Determine the (X, Y) coordinate at the center of the cell enclosing the given text.  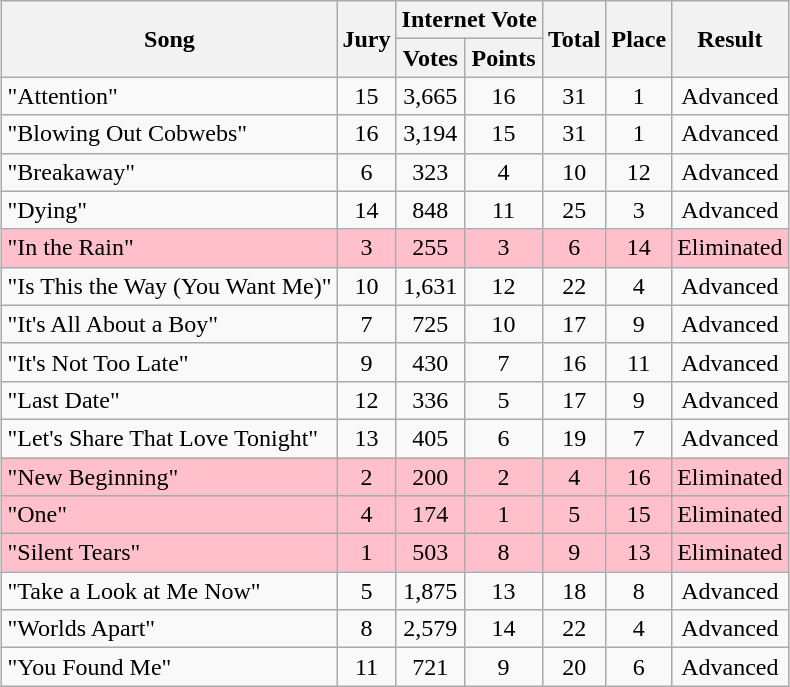
"Dying" (170, 210)
"Let's Share That Love Tonight" (170, 438)
"Attention" (170, 96)
430 (430, 362)
725 (430, 324)
"Take a Look at Me Now" (170, 591)
25 (574, 210)
"New Beginning" (170, 477)
"Worlds Apart" (170, 629)
405 (430, 438)
"You Found Me" (170, 667)
848 (430, 210)
"Is This the Way (You Want Me)" (170, 286)
2,579 (430, 629)
Place (639, 39)
1,631 (430, 286)
503 (430, 553)
1,875 (430, 591)
Internet Vote (469, 20)
"One" (170, 515)
323 (430, 172)
721 (430, 667)
Song (170, 39)
Points (504, 58)
19 (574, 438)
"It's All About a Boy" (170, 324)
255 (430, 248)
20 (574, 667)
Votes (430, 58)
"Last Date" (170, 400)
"In the Rain" (170, 248)
174 (430, 515)
3,665 (430, 96)
336 (430, 400)
200 (430, 477)
Jury (366, 39)
"Silent Tears" (170, 553)
3,194 (430, 134)
Result (730, 39)
Total (574, 39)
18 (574, 591)
"Blowing Out Cobwebs" (170, 134)
"It's Not Too Late" (170, 362)
"Breakaway" (170, 172)
